Capture the cell that displays the provided text and extract its [X, Y] central coordinate. 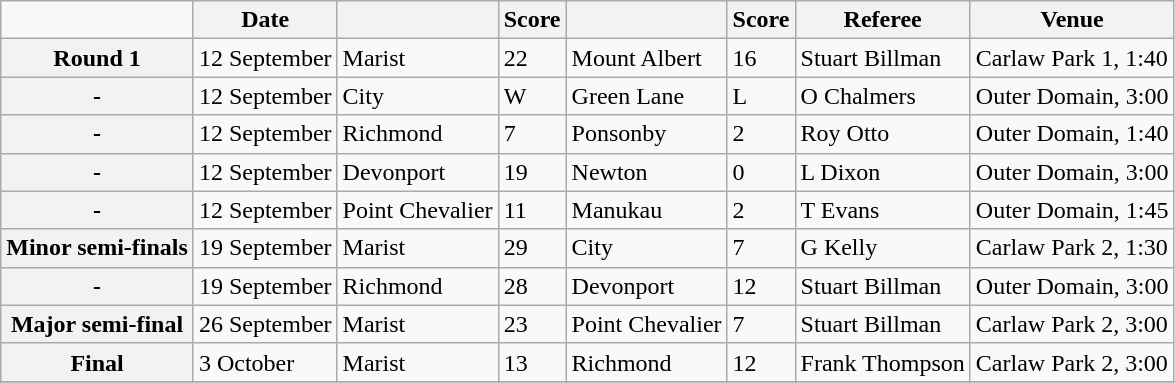
0 [761, 172]
T Evans [882, 210]
Newton [646, 172]
O Chalmers [882, 96]
Minor semi-finals [98, 248]
Carlaw Park 2, 1:30 [1072, 248]
Frank Thompson [882, 362]
Date [265, 20]
W [532, 96]
Major semi-final [98, 324]
Roy Otto [882, 134]
Referee [882, 20]
13 [532, 362]
Mount Albert [646, 58]
Outer Domain, 1:45 [1072, 210]
Manukau [646, 210]
Carlaw Park 1, 1:40 [1072, 58]
Outer Domain, 1:40 [1072, 134]
28 [532, 286]
L Dixon [882, 172]
11 [532, 210]
19 [532, 172]
Round 1 [98, 58]
Final [98, 362]
Venue [1072, 20]
G Kelly [882, 248]
L [761, 96]
23 [532, 324]
3 October [265, 362]
Ponsonby [646, 134]
22 [532, 58]
16 [761, 58]
Green Lane [646, 96]
29 [532, 248]
26 September [265, 324]
